Return the [x, y] coordinate for the center point of the cell that contains the specified text.  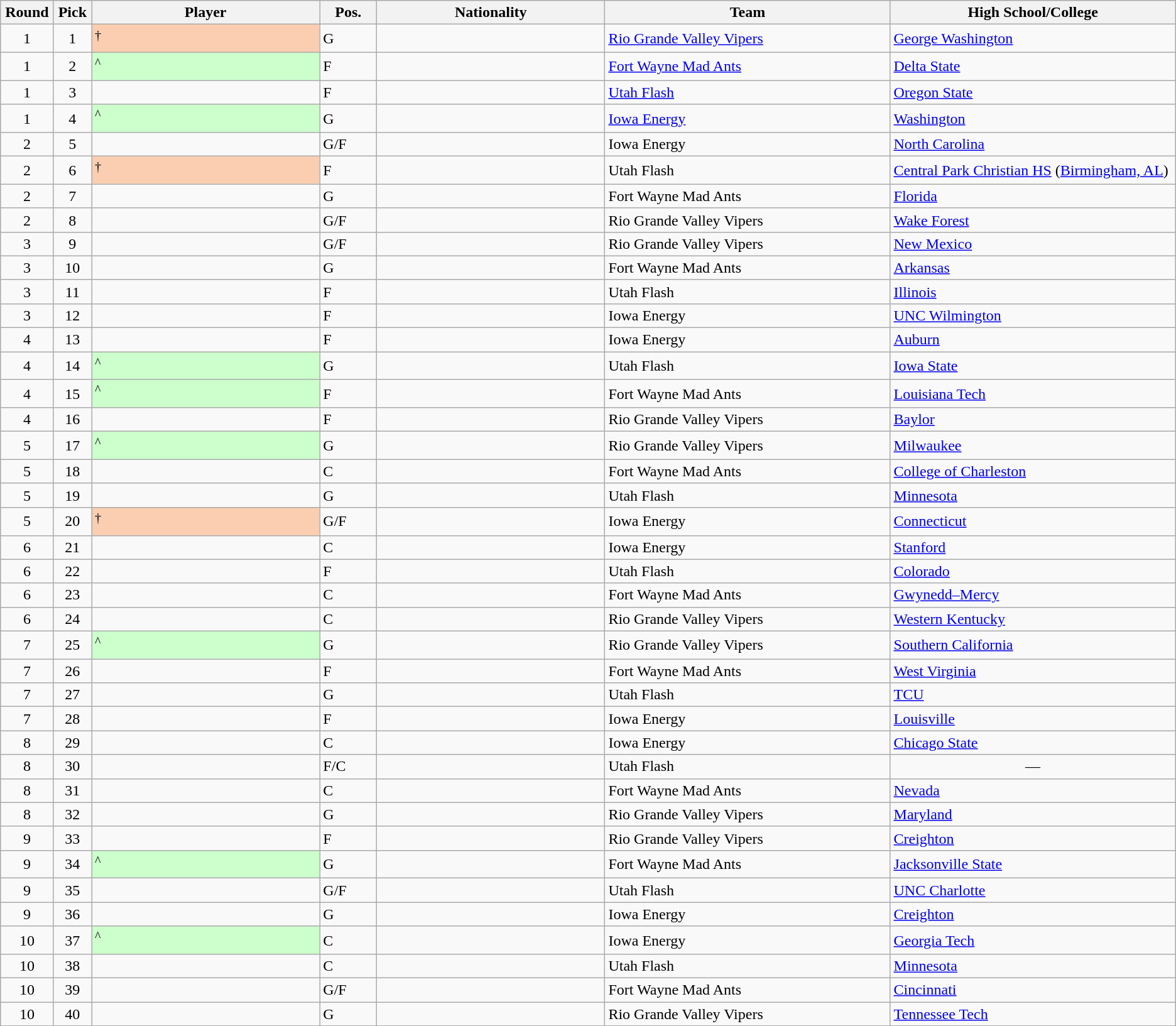
32 [72, 814]
Colorado [1033, 571]
Washington [1033, 118]
Western Kentucky [1033, 619]
17 [72, 446]
High School/College [1033, 13]
30 [72, 767]
14 [72, 366]
15 [72, 393]
16 [72, 420]
Auburn [1033, 340]
18 [72, 471]
25 [72, 645]
Southern California [1033, 645]
Arkansas [1033, 268]
12 [72, 315]
TCU [1033, 695]
College of Charleston [1033, 471]
24 [72, 619]
Tennessee Tech [1033, 1014]
27 [72, 695]
Nevada [1033, 790]
Oregon State [1033, 92]
— [1033, 767]
Cincinnati [1033, 990]
Pick [72, 13]
37 [72, 940]
Round [27, 13]
Connecticut [1033, 521]
34 [72, 865]
Wake Forest [1033, 220]
33 [72, 838]
13 [72, 340]
West Virginia [1033, 671]
Iowa State [1033, 366]
Stanford [1033, 547]
North Carolina [1033, 145]
Baylor [1033, 420]
Jacksonville State [1033, 865]
20 [72, 521]
Nationality [491, 13]
F/C [348, 767]
Maryland [1033, 814]
35 [72, 890]
19 [72, 495]
Player [206, 13]
Louisiana Tech [1033, 393]
UNC Charlotte [1033, 890]
22 [72, 571]
George Washington [1033, 39]
31 [72, 790]
Delta State [1033, 67]
11 [72, 292]
Illinois [1033, 292]
38 [72, 966]
UNC Wilmington [1033, 315]
Louisville [1033, 719]
36 [72, 914]
28 [72, 719]
40 [72, 1014]
39 [72, 990]
Team [748, 13]
23 [72, 595]
21 [72, 547]
Milwaukee [1033, 446]
Chicago State [1033, 743]
26 [72, 671]
New Mexico [1033, 244]
29 [72, 743]
Georgia Tech [1033, 940]
Gwynedd–Mercy [1033, 595]
Pos. [348, 13]
Florida [1033, 196]
Central Park Christian HS (Birmingham, AL) [1033, 171]
